Locate the cell with the specified text and output its [x, y] center coordinate. 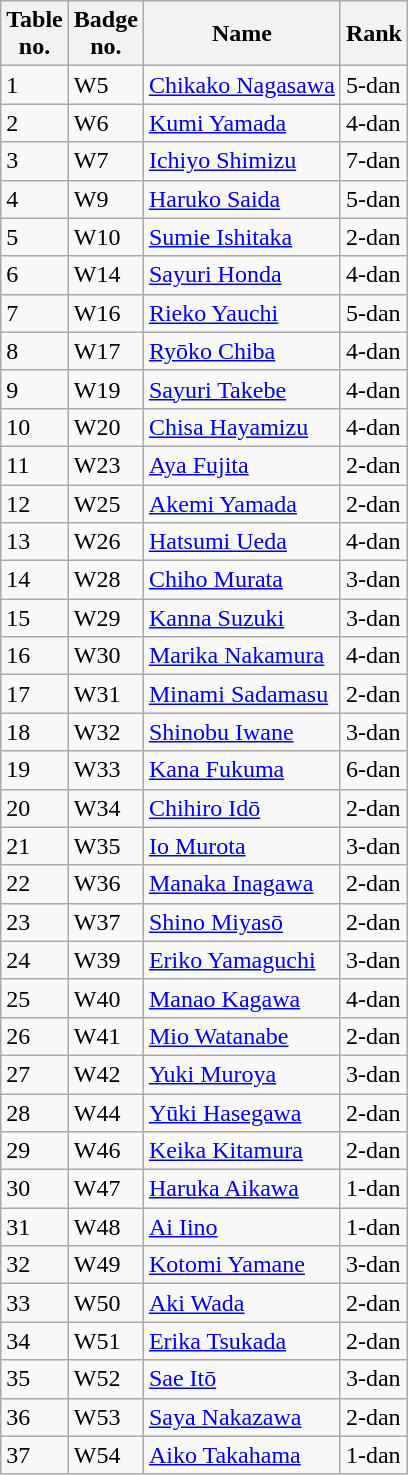
Akemi Yamada [242, 503]
23 [35, 922]
Manao Kagawa [242, 998]
1 [35, 85]
Kotomi Yamane [242, 1265]
Hatsumi Ueda [242, 542]
Chikako Nagasawa [242, 85]
Kumi Yamada [242, 123]
W10 [106, 237]
8 [35, 351]
W40 [106, 998]
7-dan [374, 161]
25 [35, 998]
W36 [106, 884]
W14 [106, 275]
Ai Iino [242, 1227]
Aya Fujita [242, 465]
Eriko Yamaguchi [242, 960]
13 [35, 542]
W29 [106, 618]
W6 [106, 123]
W42 [106, 1074]
W31 [106, 694]
24 [35, 960]
22 [35, 884]
30 [35, 1189]
W53 [106, 1417]
3 [35, 161]
Mio Watanabe [242, 1036]
21 [35, 846]
W30 [106, 656]
Rank [374, 34]
Kanna Suzuki [242, 618]
Chisa Hayamizu [242, 427]
Chiho Murata [242, 580]
Tableno. [35, 34]
W35 [106, 846]
W46 [106, 1151]
31 [35, 1227]
W49 [106, 1265]
Ichiyo Shimizu [242, 161]
W34 [106, 808]
W32 [106, 732]
10 [35, 427]
37 [35, 1455]
19 [35, 770]
6 [35, 275]
Manaka Inagawa [242, 884]
W25 [106, 503]
Yuki Muroya [242, 1074]
35 [35, 1379]
W51 [106, 1341]
W39 [106, 960]
18 [35, 732]
W23 [106, 465]
34 [35, 1341]
W9 [106, 199]
Saya Nakazawa [242, 1417]
W28 [106, 580]
11 [35, 465]
Io Murota [242, 846]
36 [35, 1417]
W33 [106, 770]
5 [35, 237]
W37 [106, 922]
W5 [106, 85]
Aki Wada [242, 1303]
Keika Kitamura [242, 1151]
Badgeno. [106, 34]
27 [35, 1074]
20 [35, 808]
Sumie Ishitaka [242, 237]
W44 [106, 1113]
2 [35, 123]
Chihiro Idō [242, 808]
W16 [106, 313]
28 [35, 1113]
Sayuri Honda [242, 275]
15 [35, 618]
Ryōko Chiba [242, 351]
W20 [106, 427]
Haruka Aikawa [242, 1189]
9 [35, 389]
Marika Nakamura [242, 656]
Kana Fukuma [242, 770]
W17 [106, 351]
Shino Miyasō [242, 922]
32 [35, 1265]
W19 [106, 389]
12 [35, 503]
6-dan [374, 770]
Erika Tsukada [242, 1341]
W52 [106, 1379]
Aiko Takahama [242, 1455]
Minami Sadamasu [242, 694]
Sae Itō [242, 1379]
Name [242, 34]
Shinobu Iwane [242, 732]
7 [35, 313]
14 [35, 580]
W48 [106, 1227]
Rieko Yauchi [242, 313]
17 [35, 694]
26 [35, 1036]
Haruko Saida [242, 199]
16 [35, 656]
Sayuri Takebe [242, 389]
W41 [106, 1036]
29 [35, 1151]
33 [35, 1303]
W54 [106, 1455]
W26 [106, 542]
W50 [106, 1303]
Yūki Hasegawa [242, 1113]
W47 [106, 1189]
W7 [106, 161]
4 [35, 199]
